Provide the (X, Y) coordinate of the cell's center where the given text is located.  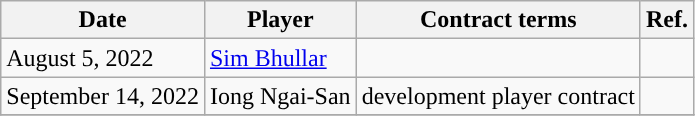
Ref. (666, 20)
Date (103, 20)
Player (280, 20)
Contract terms (498, 20)
Sim Bhullar (280, 58)
September 14, 2022 (103, 96)
August 5, 2022 (103, 58)
development player contract (498, 96)
Iong Ngai-San (280, 96)
